Scan for the cell matching the given text and deliver its [X, Y] coordinate at center. 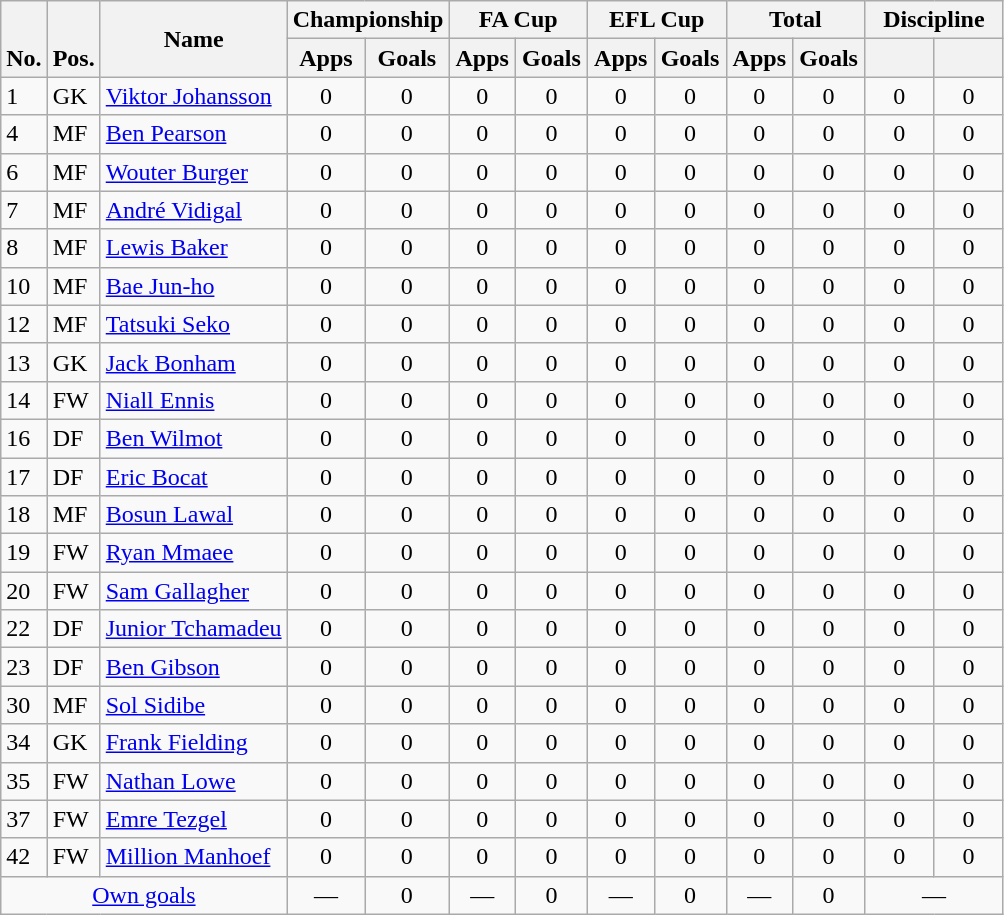
Eric Bocat [194, 477]
34 [24, 743]
Sam Gallagher [194, 591]
13 [24, 362]
Nathan Lowe [194, 781]
4 [24, 134]
Ben Wilmot [194, 438]
19 [24, 553]
Name [194, 39]
Junior Tchamadeu [194, 629]
André Vidigal [194, 210]
12 [24, 324]
37 [24, 819]
23 [24, 667]
Sol Sidibe [194, 705]
Ben Pearson [194, 134]
Ben Gibson [194, 667]
Pos. [74, 39]
Wouter Burger [194, 172]
14 [24, 400]
Jack Bonham [194, 362]
FA Cup [518, 20]
10 [24, 286]
Frank Fielding [194, 743]
EFL Cup [656, 20]
Bae Jun-ho [194, 286]
1 [24, 96]
20 [24, 591]
No. [24, 39]
30 [24, 705]
Lewis Baker [194, 248]
Own goals [144, 895]
Tatsuki Seko [194, 324]
16 [24, 438]
Championship [368, 20]
17 [24, 477]
Bosun Lawal [194, 515]
Viktor Johansson [194, 96]
18 [24, 515]
6 [24, 172]
35 [24, 781]
Niall Ennis [194, 400]
Discipline [934, 20]
22 [24, 629]
8 [24, 248]
7 [24, 210]
Emre Tezgel [194, 819]
42 [24, 857]
Ryan Mmaee [194, 553]
Million Manhoef [194, 857]
Total [796, 20]
